Detect which cell encompasses the target text, then output its [X, Y] center coordinate. 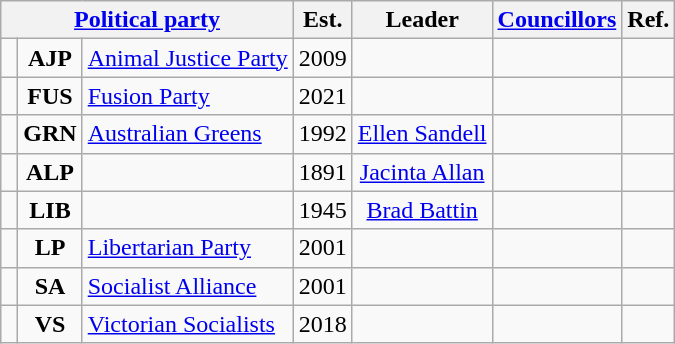
GRN [50, 134]
1945 [322, 210]
2018 [322, 324]
ALP [50, 172]
SA [50, 286]
Australian Greens [188, 134]
Fusion Party [188, 96]
AJP [50, 58]
1891 [322, 172]
Ref. [648, 20]
Est. [322, 20]
FUS [50, 96]
1992 [322, 134]
Leader [422, 20]
Brad Battin [422, 210]
2009 [322, 58]
Socialist Alliance [188, 286]
Ellen Sandell [422, 134]
Jacinta Allan [422, 172]
VS [50, 324]
LP [50, 248]
LIB [50, 210]
Political party [147, 20]
Libertarian Party [188, 248]
2021 [322, 96]
Animal Justice Party [188, 58]
Councillors [557, 20]
Victorian Socialists [188, 324]
